Extract the (x, y) coordinate from the center of the cell holding the provided text.  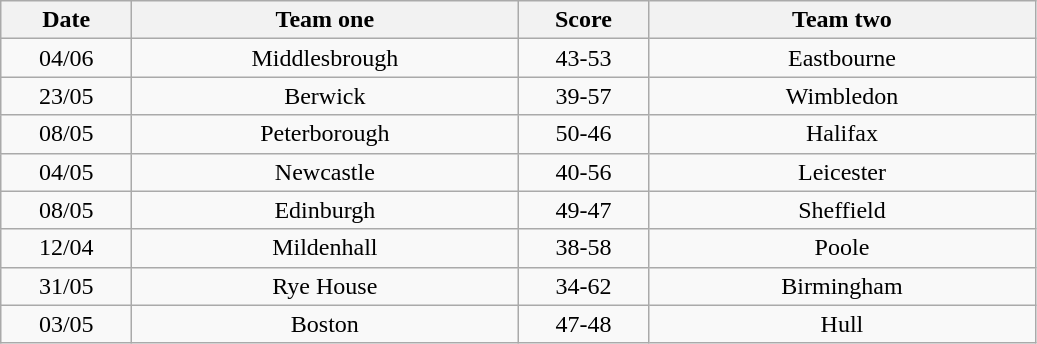
Mildenhall (325, 248)
Middlesbrough (325, 58)
Newcastle (325, 172)
31/05 (66, 286)
23/05 (66, 96)
Team one (325, 20)
04/05 (66, 172)
Edinburgh (325, 210)
Berwick (325, 96)
Wimbledon (842, 96)
34-62 (584, 286)
Eastbourne (842, 58)
04/06 (66, 58)
38-58 (584, 248)
12/04 (66, 248)
Date (66, 20)
40-56 (584, 172)
Birmingham (842, 286)
Team two (842, 20)
39-57 (584, 96)
Hull (842, 324)
47-48 (584, 324)
Leicester (842, 172)
Poole (842, 248)
50-46 (584, 134)
Rye House (325, 286)
Boston (325, 324)
Sheffield (842, 210)
03/05 (66, 324)
Halifax (842, 134)
43-53 (584, 58)
49-47 (584, 210)
Score (584, 20)
Peterborough (325, 134)
